Determine the (x, y) coordinate at the center of the cell enclosing the given text.  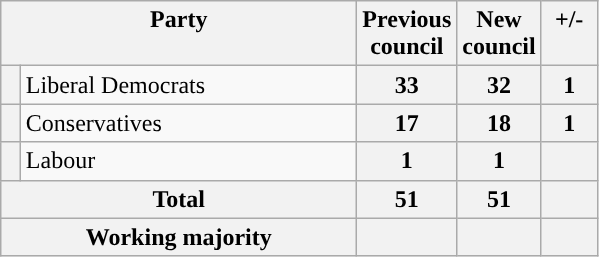
+/- (569, 34)
17 (407, 123)
Previous council (407, 34)
New council (499, 34)
32 (499, 85)
33 (407, 85)
Conservatives (188, 123)
Labour (188, 161)
Working majority (179, 237)
18 (499, 123)
Total (179, 199)
Party (179, 34)
Liberal Democrats (188, 85)
